Locate the cell with the specified text and output its [X, Y] center coordinate. 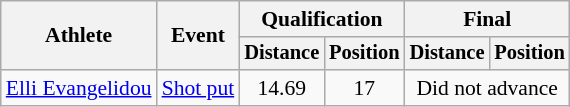
Shot put [198, 88]
14.69 [282, 88]
Qualification [322, 19]
17 [364, 88]
Event [198, 36]
Athlete [79, 36]
Final [488, 19]
Did not advance [488, 88]
Elli Evangelidou [79, 88]
